Identify which cell holds the provided text, then report its [x, y] central coordinate. 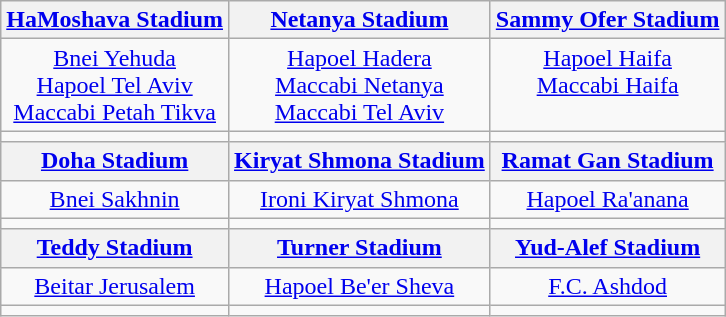
Bnei Yehuda Hapoel Tel Aviv Maccabi Petah Tikva [115, 85]
Teddy Stadium [115, 248]
Bnei Sakhnin [115, 199]
Netanya Stadium [360, 20]
Sammy Ofer Stadium [608, 20]
Ironi Kiryat Shmona [360, 199]
Kiryat Shmona Stadium [360, 161]
Hapoel Hadera Maccabi Netanya Maccabi Tel Aviv [360, 85]
Beitar Jerusalem [115, 286]
Hapoel Haifa Maccabi Haifa [608, 85]
Ramat Gan Stadium [608, 161]
Yud-Alef Stadium [608, 248]
Turner Stadium [360, 248]
HaMoshava Stadium [115, 20]
F.C. Ashdod [608, 286]
Doha Stadium [115, 161]
Hapoel Ra'anana [608, 199]
Hapoel Be'er Sheva [360, 286]
